Pinpoint the cell where the given text exists, returning its [x, y] midpoint coordinate. 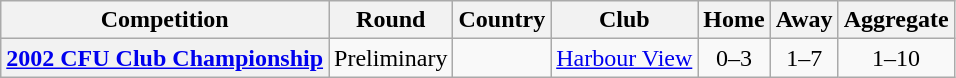
Harbour View [624, 58]
Round [391, 20]
0–3 [734, 58]
Competition [165, 20]
Club [624, 20]
Preliminary [391, 58]
Aggregate [896, 20]
Away [804, 20]
Home [734, 20]
1–7 [804, 58]
1–10 [896, 58]
Country [502, 20]
2002 CFU Club Championship [165, 58]
